Output the [x, y] coordinate of the center of the cell containing the given text.  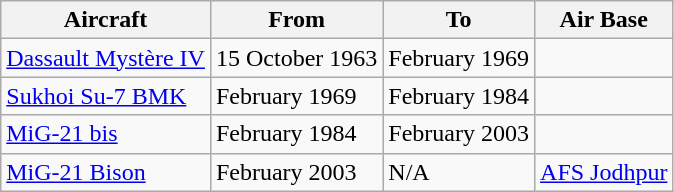
MiG-21 bis [106, 134]
N/A [459, 172]
AFS Jodhpur [604, 172]
Dassault Mystère IV [106, 58]
Aircraft [106, 20]
From [296, 20]
Sukhoi Su-7 BMK [106, 96]
Air Base [604, 20]
15 October 1963 [296, 58]
MiG-21 Bison [106, 172]
To [459, 20]
